Locate the cell with the specified text and output its [x, y] center coordinate. 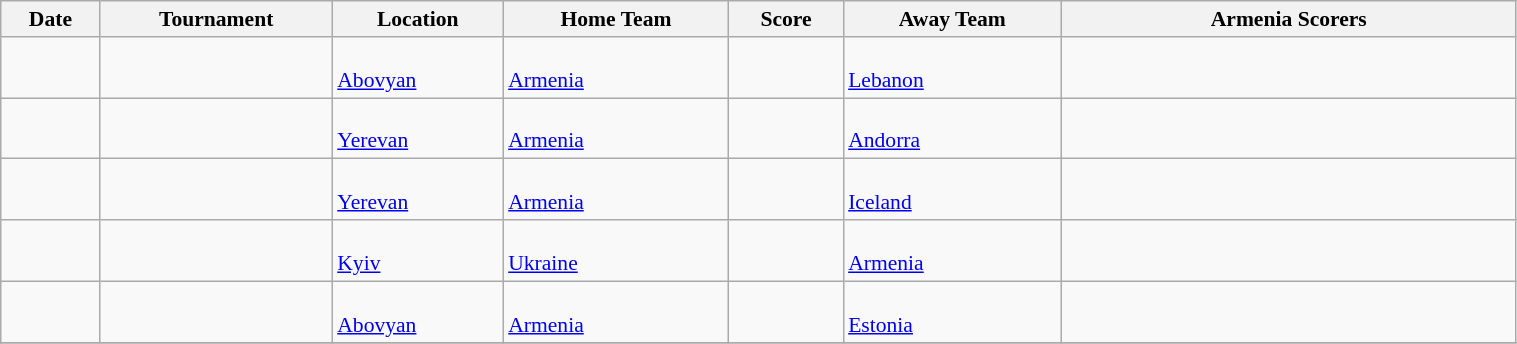
Tournament [216, 19]
Date [50, 19]
Estonia [952, 312]
Home Team [616, 19]
Andorra [952, 128]
Lebanon [952, 68]
Kyiv [418, 250]
Location [418, 19]
Iceland [952, 190]
Ukraine [616, 250]
Armenia Scorers [1288, 19]
Away Team [952, 19]
Score [786, 19]
